Return the (X, Y) coordinate for the center point of the cell that contains the specified text.  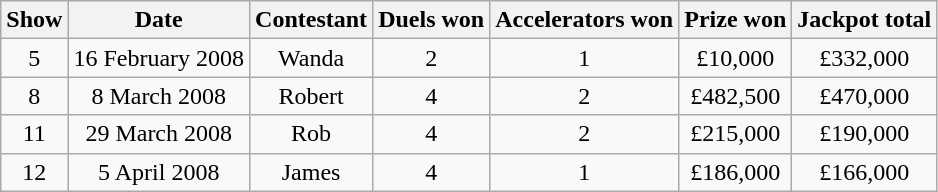
Contestant (312, 20)
11 (34, 134)
Robert (312, 96)
£215,000 (736, 134)
12 (34, 172)
James (312, 172)
Rob (312, 134)
Jackpot total (864, 20)
Accelerators won (584, 20)
Duels won (432, 20)
Wanda (312, 58)
Show (34, 20)
Date (159, 20)
£10,000 (736, 58)
8 March 2008 (159, 96)
£470,000 (864, 96)
5 April 2008 (159, 172)
Prize won (736, 20)
£186,000 (736, 172)
8 (34, 96)
16 February 2008 (159, 58)
£190,000 (864, 134)
5 (34, 58)
£166,000 (864, 172)
£482,500 (736, 96)
29 March 2008 (159, 134)
£332,000 (864, 58)
